Pinpoint the cell where the given text exists, returning its (x, y) midpoint coordinate. 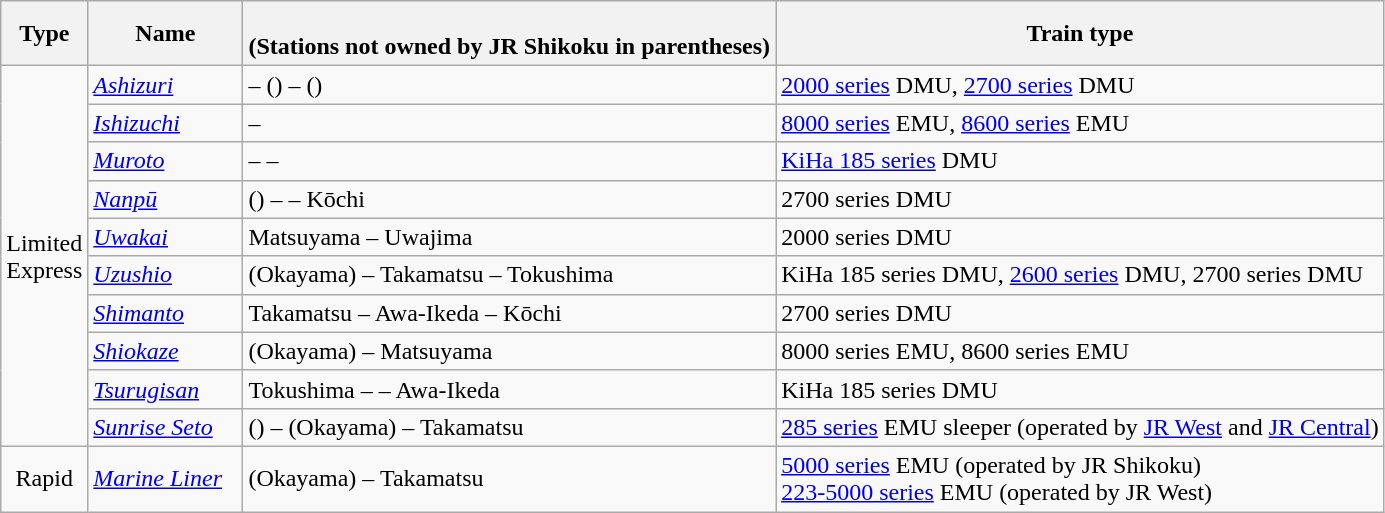
Ishizuchi (166, 123)
Tokushima – – Awa-Ikeda (510, 389)
(Stations not owned by JR Shikoku in parentheses) (510, 34)
2000 series DMU, 2700 series DMU (1080, 85)
Type (44, 34)
Ashizuri (166, 85)
Train type (1080, 34)
– (510, 123)
285 series EMU sleeper (operated by JR West and JR Central) (1080, 427)
Uwakai (166, 237)
Nanpū (166, 199)
Name (166, 34)
– () – () (510, 85)
Uzushio (166, 275)
(Okayama) – Matsuyama (510, 351)
Rapid (44, 478)
Tsurugisan (166, 389)
() – (Okayama) – Takamatsu (510, 427)
Shimanto (166, 313)
2000 series DMU (1080, 237)
Matsuyama – Uwajima (510, 237)
Marine Liner (166, 478)
– – (510, 161)
() – – Kōchi (510, 199)
Muroto (166, 161)
KiHa 185 series DMU, 2600 series DMU, 2700 series DMU (1080, 275)
Shiokaze (166, 351)
(Okayama) – Takamatsu (510, 478)
Sunrise Seto (166, 427)
Takamatsu – Awa-Ikeda – Kōchi (510, 313)
LimitedExpress (44, 256)
5000 series EMU (operated by JR Shikoku)223-5000 series EMU (operated by JR West) (1080, 478)
(Okayama) – Takamatsu – Tokushima (510, 275)
